Extract the [x, y] coordinate from the center of the cell holding the provided text.  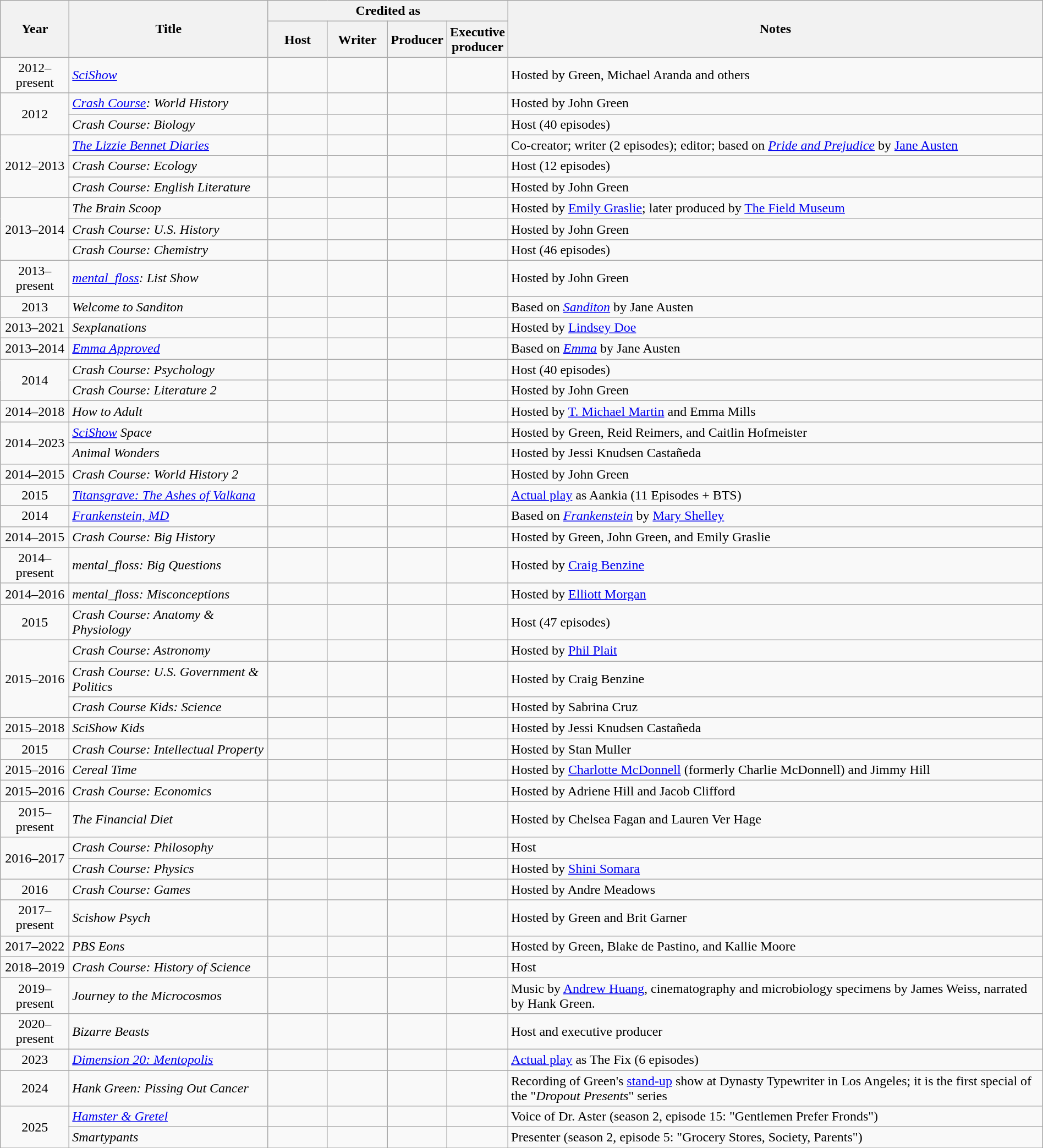
Hosted by Sabrina Cruz [776, 707]
Producer [417, 40]
Year [35, 29]
Hosted by Green, Michael Aranda and others [776, 75]
Hosted by Green and Brit Garner [776, 918]
Cereal Time [168, 770]
2013–present [35, 278]
Crash Course: Games [168, 889]
Hosted by Green, John Green, and Emily Graslie [776, 537]
Crash Course: English Literature [168, 187]
2015–2018 [35, 728]
2012–2013 [35, 166]
Journey to the Microcosmos [168, 996]
2014–2023 [35, 443]
Hosted by Elliott Morgan [776, 594]
2017–2022 [35, 946]
Title [168, 29]
SciShow [168, 75]
Crash Course: Ecology [168, 166]
2015–present [35, 820]
2019–present [35, 996]
PBS Eons [168, 946]
Crash Course: U.S. Government & Politics [168, 679]
SciShow Kids [168, 728]
SciShow Space [168, 432]
Hosted by Stan Muller [776, 749]
Hamster & Gretel [168, 1117]
2016 [35, 889]
Sexplanations [168, 328]
Hank Green: Pissing Out Cancer [168, 1088]
Animal Wonders [168, 453]
2012 [35, 114]
Crash Course: Literature 2 [168, 391]
Crash Course: History of Science [168, 967]
2014–2016 [35, 594]
Hosted by Emily Graslie; later produced by The Field Museum [776, 208]
2025 [35, 1127]
Hosted by Green, Reid Reimers, and Caitlin Hofmeister [776, 432]
Crash Course: World History [168, 103]
2014–present [35, 565]
Crash Course: Psychology [168, 370]
Music by Andrew Huang, cinematography and microbiology specimens by James Weiss, narrated by Hank Green. [776, 996]
Crash Course: Anatomy & Physiology [168, 622]
Based on Frankenstein by Mary Shelley [776, 516]
Titansgrave: The Ashes of Valkana [168, 495]
2020–present [35, 1031]
Hosted by T. Michael Martin and Emma Mills [776, 411]
Hosted by Adriene Hill and Jacob Clifford [776, 791]
Dimension 20: Mentopolis [168, 1059]
2024 [35, 1088]
2014–2018 [35, 411]
Hosted by Shini Somara [776, 869]
Crash Course: Philosophy [168, 848]
Hosted by Green, Blake de Pastino, and Kallie Moore [776, 946]
Recording of Green's stand-up show at Dynasty Typewriter in Los Angeles; it is the first special of the "Dropout Presents" series [776, 1088]
Frankenstein, MD [168, 516]
Hosted by Andre Meadows [776, 889]
Crash Course Kids: Science [168, 707]
Hosted by Phil Plait [776, 650]
2013–2021 [35, 328]
Crash Course: U.S. History [168, 229]
2023 [35, 1059]
How to Adult [168, 411]
2017–present [35, 918]
The Financial Diet [168, 820]
2012–present [35, 75]
Credited as [388, 11]
Crash Course: Intellectual Property [168, 749]
Crash Course: Biology [168, 124]
Scishow Psych [168, 918]
Based on Sanditon by Jane Austen [776, 306]
Host (47 episodes) [776, 622]
The Brain Scoop [168, 208]
Emma Approved [168, 349]
Crash Course: Chemistry [168, 250]
2018–2019 [35, 967]
Hosted by Chelsea Fagan and Lauren Ver Hage [776, 820]
Hosted by Lindsey Doe [776, 328]
Crash Course: Astronomy [168, 650]
Presenter (season 2, episode 5: "Grocery Stores, Society, Parents") [776, 1138]
Host (46 episodes) [776, 250]
Crash Course: Big History [168, 537]
Actual play as Aankia (11 Episodes + BTS) [776, 495]
Crash Course: Economics [168, 791]
The Lizzie Bennet Diaries [168, 145]
Co-creator; writer (2 episodes); editor; based on Pride and Prejudice by Jane Austen [776, 145]
Writer [358, 40]
Actual play as The Fix (6 episodes) [776, 1059]
Crash Course: Physics [168, 869]
2016–2017 [35, 858]
Smartypants [168, 1138]
Welcome to Sanditon [168, 306]
mental_floss: Misconceptions [168, 594]
mental_floss: Big Questions [168, 565]
Bizarre Beasts [168, 1031]
Hosted by Charlotte McDonnell (formerly Charlie McDonnell) and Jimmy Hill [776, 770]
Host and executive producer [776, 1031]
2013 [35, 306]
mental_floss: List Show [168, 278]
Host (12 episodes) [776, 166]
Voice of Dr. Aster (season 2, episode 15: "Gentlemen Prefer Fronds") [776, 1117]
Based on Emma by Jane Austen [776, 349]
Crash Course: World History 2 [168, 474]
Notes [776, 29]
Executive producer [477, 40]
